Output the (X, Y) coordinate of the center of the cell containing the given text.  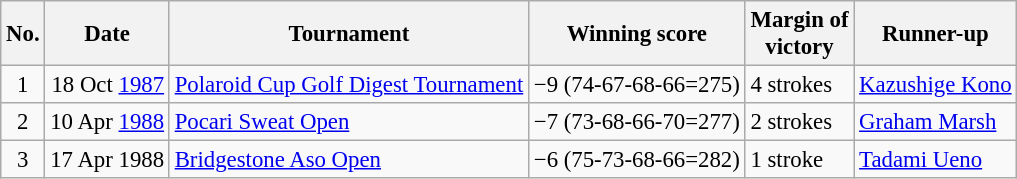
Date (107, 34)
3 (23, 160)
Graham Marsh (936, 122)
Tournament (348, 34)
Polaroid Cup Golf Digest Tournament (348, 85)
Bridgestone Aso Open (348, 160)
10 Apr 1988 (107, 122)
Margin ofvictory (800, 34)
4 strokes (800, 85)
Tadami Ueno (936, 160)
Winning score (638, 34)
−7 (73-68-66-70=277) (638, 122)
1 (23, 85)
No. (23, 34)
Pocari Sweat Open (348, 122)
2 (23, 122)
Runner-up (936, 34)
−6 (75-73-68-66=282) (638, 160)
2 strokes (800, 122)
1 stroke (800, 160)
−9 (74-67-68-66=275) (638, 85)
18 Oct 1987 (107, 85)
Kazushige Kono (936, 85)
17 Apr 1988 (107, 160)
